Provide the [X, Y] coordinate of the cell's center where the given text is located.  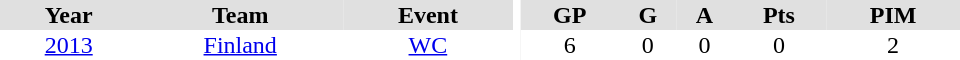
Pts [779, 15]
6 [570, 45]
G [648, 15]
2 [893, 45]
Team [240, 15]
2013 [68, 45]
Event [428, 15]
Year [68, 15]
Finland [240, 45]
WC [428, 45]
GP [570, 15]
A [704, 15]
PIM [893, 15]
